Output the (x, y) coordinate of the center of the cell containing the given text.  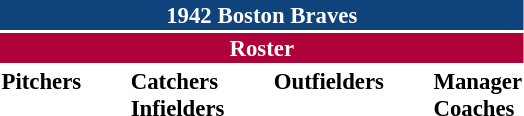
1942 Boston Braves (262, 15)
Roster (262, 48)
